Capture the cell that displays the provided text and extract its [X, Y] central coordinate. 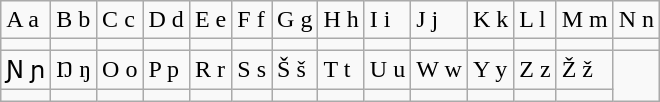
U u [387, 70]
K k [490, 20]
N n [636, 20]
B b [74, 20]
E e [210, 20]
I i [387, 20]
G g [295, 20]
Ž ž [584, 70]
Š š [295, 70]
L l [535, 20]
M m [584, 20]
S s [252, 70]
A a [26, 20]
Y y [490, 70]
W w [440, 70]
Ɲ ɲ [26, 70]
C c [120, 20]
Ŋ ŋ [74, 70]
D d [166, 20]
F f [252, 20]
O o [120, 70]
T t [341, 70]
Z z [535, 70]
R r [210, 70]
J j [440, 20]
H h [341, 20]
P p [166, 70]
